Pinpoint the cell where the given text exists, returning its [x, y] midpoint coordinate. 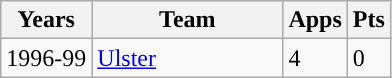
Ulster [188, 58]
Apps [315, 20]
0 [368, 58]
4 [315, 58]
Team [188, 20]
Years [46, 20]
Pts [368, 20]
1996-99 [46, 58]
